Output the [X, Y] coordinate of the center of the cell containing the given text.  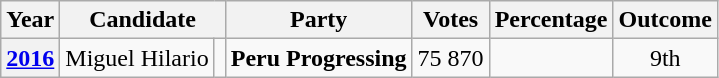
Party [318, 20]
Year [30, 20]
Miguel Hilario [137, 58]
Percentage [551, 20]
Candidate [142, 20]
75 870 [450, 58]
Outcome [665, 20]
Votes [450, 20]
Peru Progressing [318, 58]
2016 [30, 58]
9th [665, 58]
